Capture the cell that displays the provided text and extract its [x, y] central coordinate. 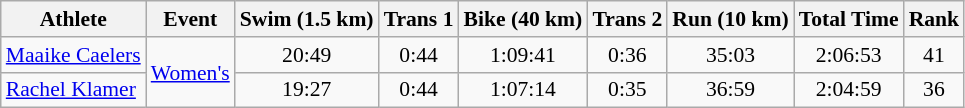
1:09:41 [524, 55]
41 [934, 55]
Rachel Klamer [74, 90]
Trans 1 [419, 19]
36:59 [730, 90]
Athlete [74, 19]
0:35 [627, 90]
Swim (1.5 km) [307, 19]
Run (10 km) [730, 19]
19:27 [307, 90]
2:04:59 [849, 90]
Women's [190, 72]
Bike (40 km) [524, 19]
0:36 [627, 55]
Trans 2 [627, 19]
Rank [934, 19]
36 [934, 90]
1:07:14 [524, 90]
35:03 [730, 55]
Maaike Caelers [74, 55]
Event [190, 19]
2:06:53 [849, 55]
Total Time [849, 19]
20:49 [307, 55]
